Locate the cell with the specified text and output its (x, y) center coordinate. 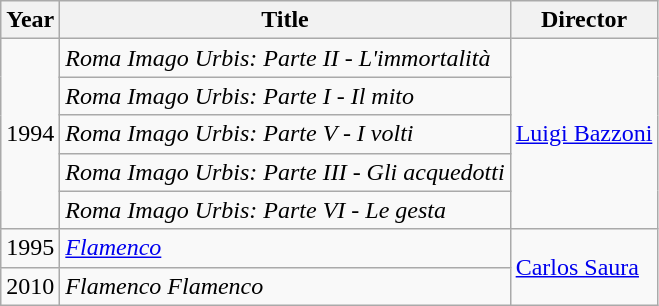
Roma Imago Urbis: Parte I - Il mito (285, 96)
Roma Imago Urbis: Parte III - Gli acquedotti (285, 172)
Flamenco Flamenco (285, 286)
Director (584, 20)
Flamenco (285, 248)
Roma Imago Urbis: Parte II - L'immortalità (285, 58)
Roma Imago Urbis: Parte V - I volti (285, 134)
1994 (30, 134)
2010 (30, 286)
Roma Imago Urbis: Parte VI - Le gesta (285, 210)
Title (285, 20)
Carlos Saura (584, 267)
Year (30, 20)
Luigi Bazzoni (584, 134)
1995 (30, 248)
